For the text-containing cell, return its midpoint in (X, Y) coordinate format. 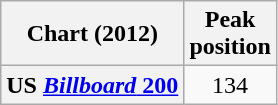
Peakposition (230, 34)
US Billboard 200 (92, 85)
Chart (2012) (92, 34)
134 (230, 85)
